Pinpoint the cell where the given text exists, returning its (X, Y) midpoint coordinate. 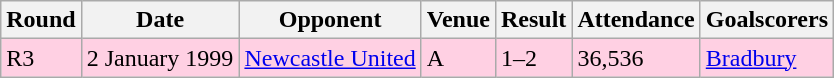
Venue (458, 20)
Goalscorers (766, 20)
Opponent (330, 20)
R3 (41, 58)
1–2 (533, 58)
Date (160, 20)
Round (41, 20)
Result (533, 20)
A (458, 58)
36,536 (636, 58)
Attendance (636, 20)
Bradbury (766, 58)
Newcastle United (330, 58)
2 January 1999 (160, 58)
